Provide the [X, Y] coordinate of the cell's center where the given text is located.  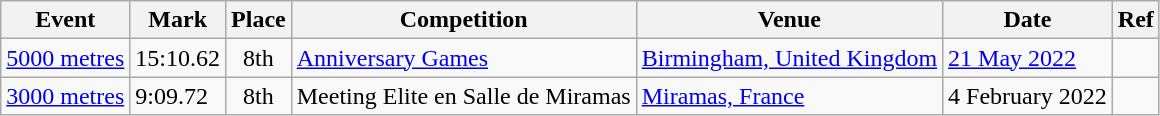
Mark [178, 20]
Event [66, 20]
Place [259, 20]
Birmingham, United Kingdom [789, 58]
4 February 2022 [1028, 96]
Ref [1136, 20]
Meeting Elite en Salle de Miramas [464, 96]
Date [1028, 20]
Anniversary Games [464, 58]
Miramas, France [789, 96]
5000 metres [66, 58]
21 May 2022 [1028, 58]
15:10.62 [178, 58]
3000 metres [66, 96]
Competition [464, 20]
9:09.72 [178, 96]
Venue [789, 20]
